Capture the cell that displays the provided text and extract its (X, Y) central coordinate. 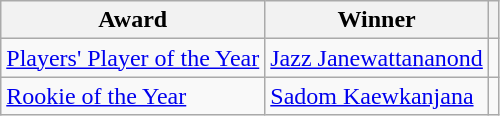
Sadom Kaewkanjana (377, 96)
Winner (377, 20)
Award (133, 20)
Players' Player of the Year (133, 58)
Rookie of the Year (133, 96)
Jazz Janewattananond (377, 58)
